Scan for the cell matching the given text and deliver its (X, Y) coordinate at center. 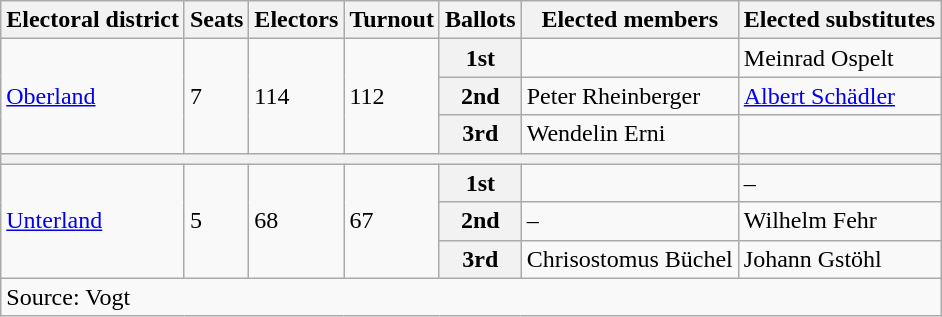
Wendelin Erni (630, 134)
Elected substitutes (839, 20)
112 (392, 96)
Seats (216, 20)
Johann Gstöhl (839, 259)
Peter Rheinberger (630, 96)
Meinrad Ospelt (839, 58)
Electoral district (93, 20)
Ballots (480, 20)
5 (216, 221)
Wilhelm Fehr (839, 221)
68 (296, 221)
Oberland (93, 96)
Unterland (93, 221)
114 (296, 96)
Electors (296, 20)
67 (392, 221)
Source: Vogt (471, 297)
Albert Schädler (839, 96)
Chrisostomus Büchel (630, 259)
7 (216, 96)
Turnout (392, 20)
Elected members (630, 20)
